Detect which cell encompasses the target text, then output its [X, Y] center coordinate. 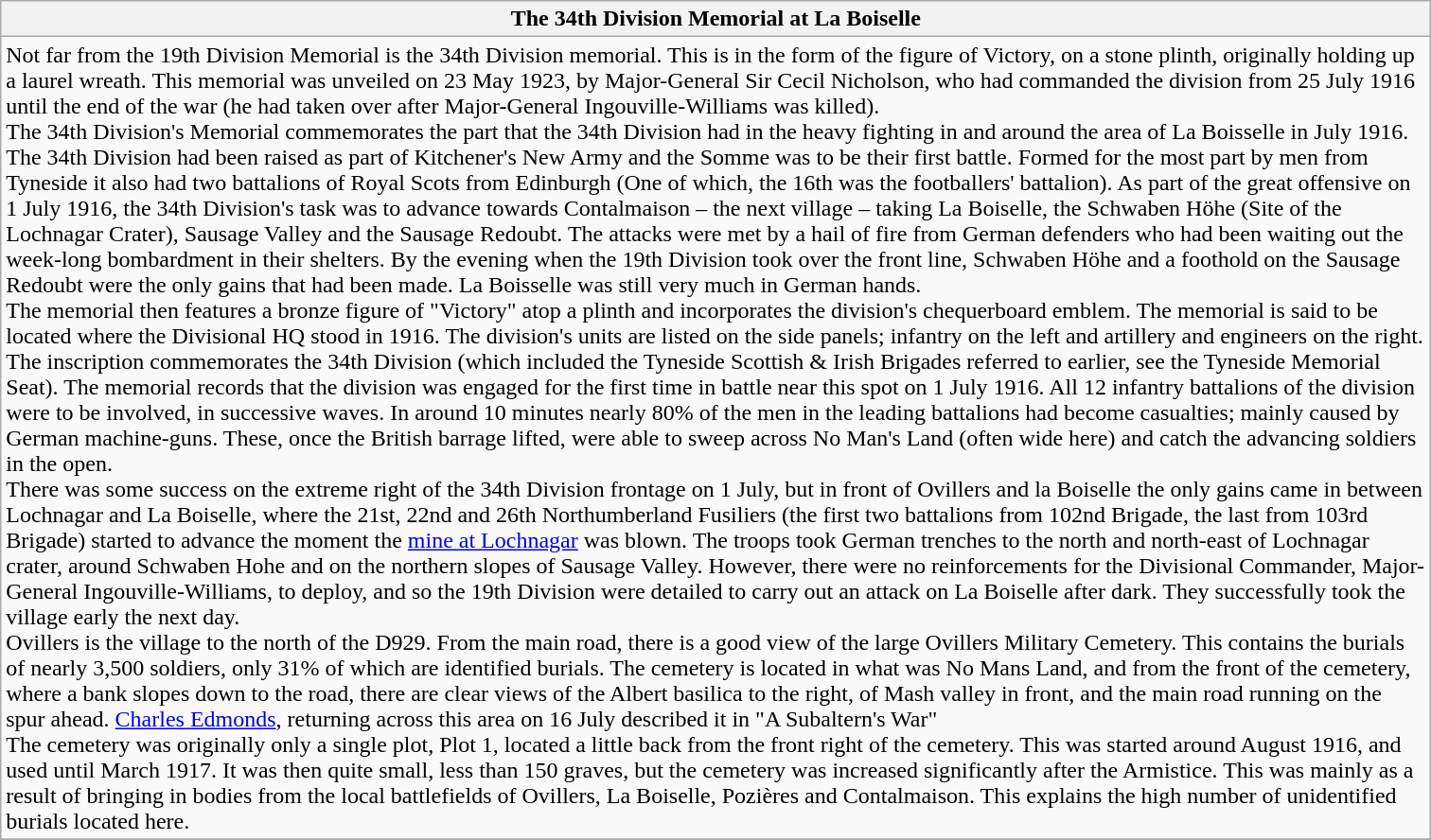
The 34th Division Memorial at La Boiselle [715, 19]
